Extract the [X, Y] coordinate from the center of the cell holding the provided text.  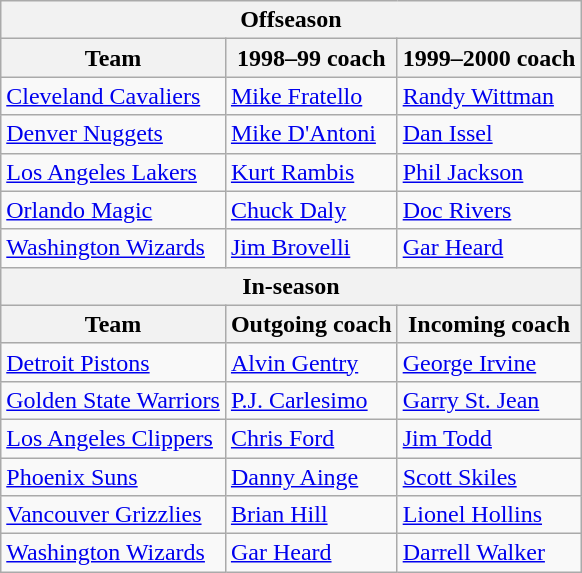
Danny Ainge [311, 477]
Orlando Magic [114, 210]
Brian Hill [311, 515]
Detroit Pistons [114, 362]
George Irvine [489, 362]
P.J. Carlesimo [311, 400]
Garry St. Jean [489, 400]
Jim Todd [489, 438]
Mike Fratello [311, 96]
Golden State Warriors [114, 400]
Vancouver Grizzlies [114, 515]
Randy Wittman [489, 96]
Dan Issel [489, 134]
Mike D'Antoni [311, 134]
1998–99 coach [311, 58]
Outgoing coach [311, 324]
Offseason [291, 20]
Incoming coach [489, 324]
Alvin Gentry [311, 362]
Cleveland Cavaliers [114, 96]
In-season [291, 286]
Los Angeles Lakers [114, 172]
1999–2000 coach [489, 58]
Chris Ford [311, 438]
Denver Nuggets [114, 134]
Scott Skiles [489, 477]
Phil Jackson [489, 172]
Lionel Hollins [489, 515]
Doc Rivers [489, 210]
Phoenix Suns [114, 477]
Kurt Rambis [311, 172]
Los Angeles Clippers [114, 438]
Jim Brovelli [311, 248]
Darrell Walker [489, 553]
Chuck Daly [311, 210]
